From the cell containing the given text, extract its center point as (X, Y) coordinate. 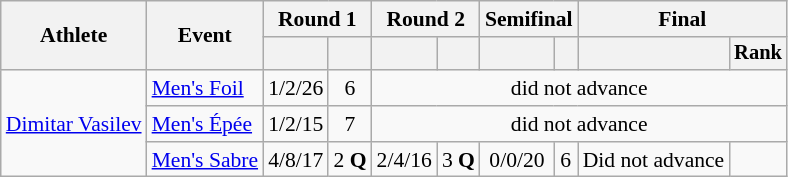
7 (350, 124)
Men's Foil (206, 88)
1/2/26 (296, 88)
1/2/15 (296, 124)
Round 1 (317, 19)
Round 2 (426, 19)
Final (682, 19)
Rank (758, 54)
Event (206, 36)
Dimitar Vasilev (74, 124)
Athlete (74, 36)
6 (350, 88)
Men's Épée (206, 124)
Semifinal (529, 19)
